Capture the cell that displays the provided text and extract its (x, y) central coordinate. 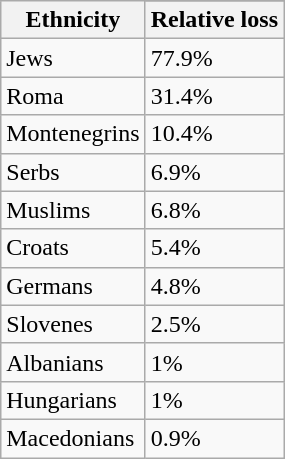
Muslims (73, 210)
Montenegrins (73, 134)
Croats (73, 248)
Macedonians (73, 438)
0.9% (214, 438)
5.4% (214, 248)
10.4% (214, 134)
77.9% (214, 58)
2.5% (214, 324)
Relative loss (214, 20)
Serbs (73, 172)
Albanians (73, 362)
Slovenes (73, 324)
6.9% (214, 172)
Ethnicity (73, 20)
31.4% (214, 96)
Jews (73, 58)
Hungarians (73, 400)
6.8% (214, 210)
Roma (73, 96)
Germans (73, 286)
4.8% (214, 286)
